From the cell containing the given text, extract its center point as (x, y) coordinate. 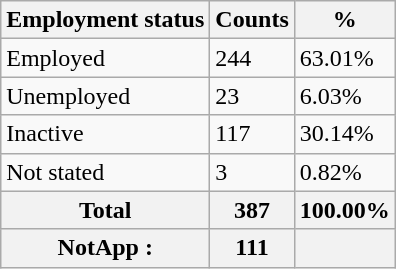
Unemployed (106, 96)
Employed (106, 58)
Employment status (106, 20)
244 (252, 58)
0.82% (344, 172)
387 (252, 210)
63.01% (344, 58)
23 (252, 96)
30.14% (344, 134)
6.03% (344, 96)
Inactive (106, 134)
Total (106, 210)
3 (252, 172)
Not stated (106, 172)
% (344, 20)
117 (252, 134)
NotApp : (106, 248)
100.00% (344, 210)
Counts (252, 20)
111 (252, 248)
